From the cell containing the given text, extract its center point as [X, Y] coordinate. 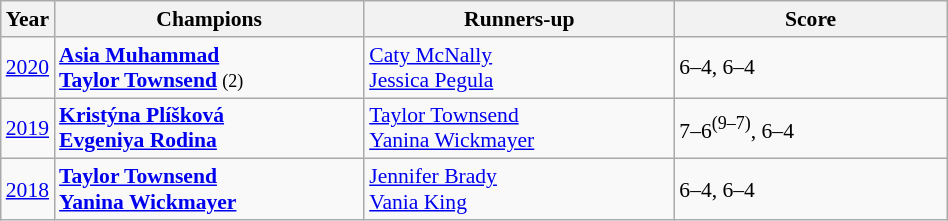
Asia Muhammad Taylor Townsend (2) [209, 68]
2020 [28, 68]
7–6(9–7), 6–4 [810, 128]
Jennifer Brady Vania King [519, 190]
Kristýna Plíšková Evgeniya Rodina [209, 128]
Runners-up [519, 19]
Caty McNally Jessica Pegula [519, 68]
2019 [28, 128]
Champions [209, 19]
Score [810, 19]
2018 [28, 190]
Year [28, 19]
